Detect which cell encompasses the target text, then output its (x, y) center coordinate. 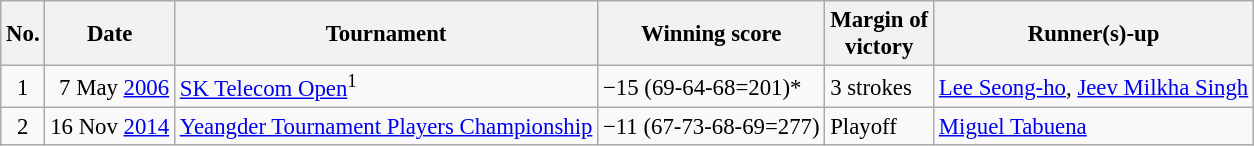
2 (23, 127)
Winning score (712, 34)
16 Nov 2014 (110, 127)
Runner(s)-up (1094, 34)
7 May 2006 (110, 87)
1 (23, 87)
Date (110, 34)
SK Telecom Open1 (386, 87)
No. (23, 34)
Lee Seong-ho, Jeev Milkha Singh (1094, 87)
Tournament (386, 34)
Margin ofvictory (880, 34)
3 strokes (880, 87)
−15 (69-64-68=201)* (712, 87)
Miguel Tabuena (1094, 127)
−11 (67-73-68-69=277) (712, 127)
Yeangder Tournament Players Championship (386, 127)
Playoff (880, 127)
